Determine the (X, Y) coordinate at the center of the cell enclosing the given text.  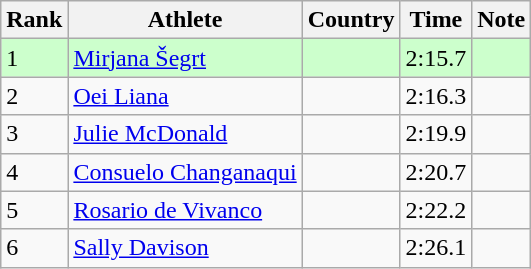
5 (34, 210)
2:15.7 (436, 58)
Oei Liana (185, 96)
2:20.7 (436, 172)
Sally Davison (185, 248)
2:26.1 (436, 248)
6 (34, 248)
Time (436, 20)
Athlete (185, 20)
Note (502, 20)
Mirjana Šegrt (185, 58)
Rosario de Vivanco (185, 210)
4 (34, 172)
2:19.9 (436, 134)
1 (34, 58)
2 (34, 96)
Rank (34, 20)
2:22.2 (436, 210)
3 (34, 134)
Consuelo Changanaqui (185, 172)
2:16.3 (436, 96)
Country (351, 20)
Julie McDonald (185, 134)
